Extract the [X, Y] coordinate from the center of the cell holding the provided text.  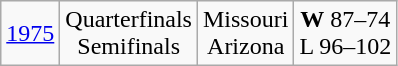
MissouriArizona [245, 34]
1975 [30, 34]
W 87–74L 96–102 [346, 34]
QuarterfinalsSemifinals [129, 34]
